Return (x, y) of the center of cell containing provided text 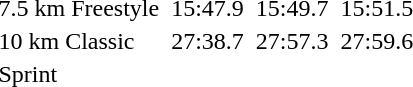
27:38.7 (208, 41)
27:57.3 (292, 41)
